Return the [x, y] coordinate for the center point of the cell that contains the specified text.  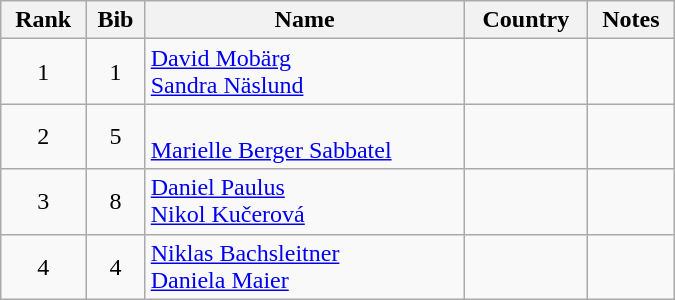
3 [44, 202]
Niklas BachsleitnerDaniela Maier [304, 266]
Bib [116, 20]
Notes [632, 20]
Rank [44, 20]
Name [304, 20]
Marielle Berger Sabbatel [304, 136]
Daniel PaulusNikol Kučerová [304, 202]
2 [44, 136]
David MobärgSandra Näslund [304, 72]
5 [116, 136]
Country [526, 20]
8 [116, 202]
